Identify which cell holds the provided text, then report its [X, Y] central coordinate. 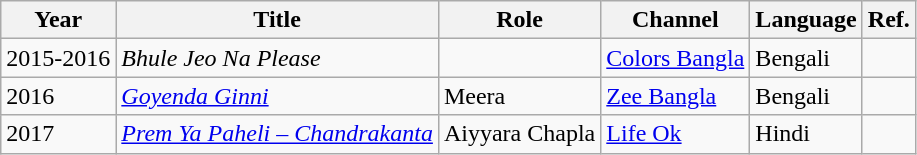
2017 [58, 134]
Prem Ya Paheli – Chandrakanta [278, 134]
Title [278, 20]
Goyenda Ginni [278, 96]
Channel [676, 20]
Bhule Jeo Na Please [278, 58]
2016 [58, 96]
Zee Bangla [676, 96]
2015-2016 [58, 58]
Meera [519, 96]
Colors Bangla [676, 58]
Hindi [806, 134]
Role [519, 20]
Life Ok [676, 134]
Year [58, 20]
Aiyyara Chapla [519, 134]
Language [806, 20]
Ref. [888, 20]
